Output the (x, y) coordinate of the center of the cell containing the given text.  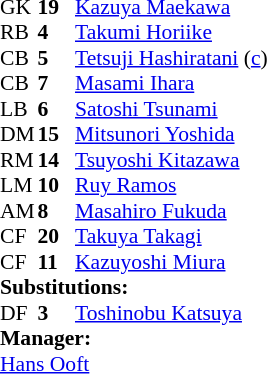
10 (57, 185)
14 (57, 160)
LM (19, 185)
LB (19, 109)
20 (57, 237)
RM (19, 160)
6 (57, 109)
DM (19, 135)
AM (19, 211)
15 (57, 135)
7 (57, 83)
RB (19, 33)
11 (57, 262)
3 (57, 313)
4 (57, 33)
8 (57, 211)
5 (57, 58)
DF (19, 313)
